Find where the given text appears and provide that cell's center as (X, Y) coordinate. 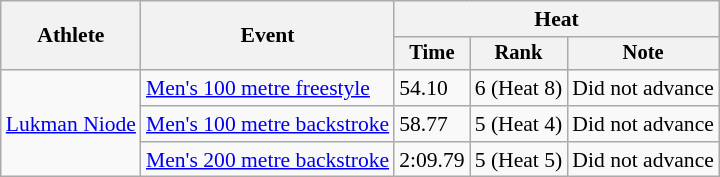
Athlete (71, 36)
Men's 100 metre backstroke (268, 124)
Event (268, 36)
54.10 (432, 88)
Men's 100 metre freestyle (268, 88)
Lukman Niode (71, 124)
Heat (556, 19)
5 (Heat 4) (519, 124)
Time (432, 54)
Rank (519, 54)
6 (Heat 8) (519, 88)
58.77 (432, 124)
Note (643, 54)
